Extract the [X, Y] coordinate from the center of the cell holding the provided text.  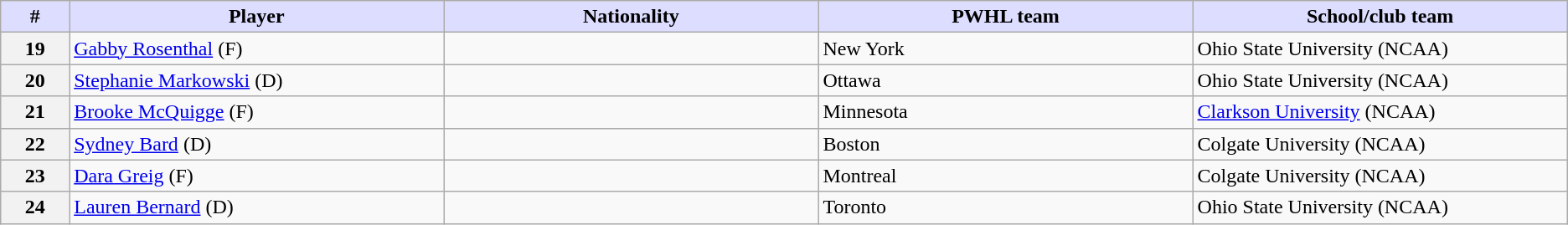
Toronto [1005, 207]
Player [256, 17]
New York [1005, 49]
Nationality [632, 17]
24 [35, 207]
19 [35, 49]
Dara Greig (F) [256, 176]
Lauren Bernard (D) [256, 207]
Boston [1005, 144]
Ottawa [1005, 80]
22 [35, 144]
Brooke McQuigge (F) [256, 112]
Sydney Bard (D) [256, 144]
20 [35, 80]
School/club team [1380, 17]
# [35, 17]
Montreal [1005, 176]
Clarkson University (NCAA) [1380, 112]
23 [35, 176]
21 [35, 112]
Minnesota [1005, 112]
PWHL team [1005, 17]
Stephanie Markowski (D) [256, 80]
Gabby Rosenthal (F) [256, 49]
